Search for the cell housing the specified text and yield its (X, Y) center coordinate. 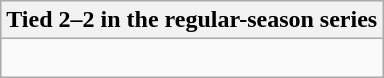
Tied 2–2 in the regular-season series (192, 20)
